Determine the (X, Y) coordinate at the center of the cell enclosing the given text.  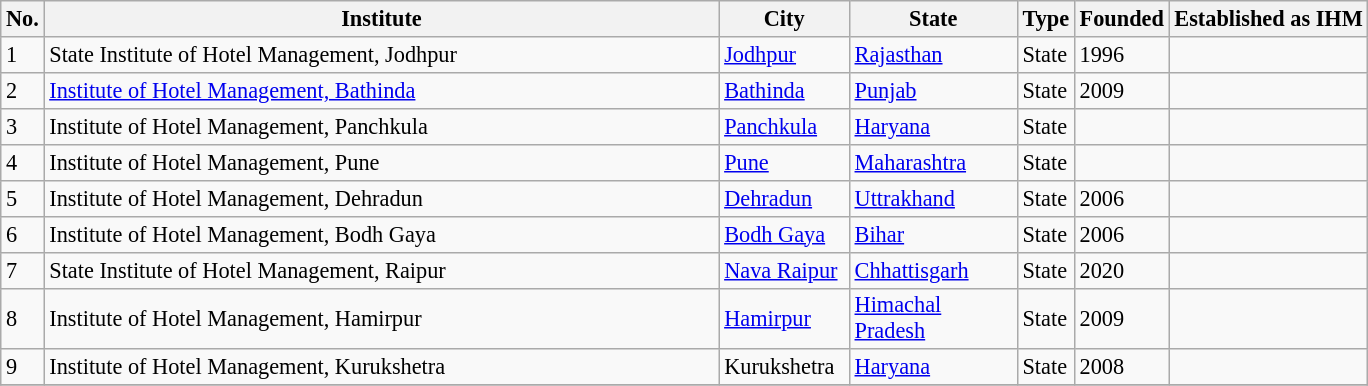
4 (22, 162)
6 (22, 234)
Hamirpur (784, 318)
3 (22, 126)
5 (22, 198)
Established as IHM (1268, 19)
2008 (1122, 367)
Institute of Hotel Management, Pune (382, 162)
Dehradun (784, 198)
Kurukshetra (784, 367)
Pune (784, 162)
Institute of Hotel Management, Kurukshetra (382, 367)
Nava Raipur (784, 270)
Chhattisgarh (933, 270)
State Institute of Hotel Management, Jodhpur (382, 55)
2020 (1122, 270)
1996 (1122, 55)
Institute of Hotel Management, Bodh Gaya (382, 234)
8 (22, 318)
Bihar (933, 234)
Institute (382, 19)
State Institute of Hotel Management, Raipur (382, 270)
Institute of Hotel Management, Dehradun (382, 198)
Institute of Hotel Management, Hamirpur (382, 318)
Founded (1122, 19)
Punjab (933, 90)
Uttrakhand (933, 198)
No. (22, 19)
Panchkula (784, 126)
9 (22, 367)
1 (22, 55)
Maharashtra (933, 162)
7 (22, 270)
City (784, 19)
Rajasthan (933, 55)
Himachal Pradesh (933, 318)
Jodhpur (784, 55)
Type (1046, 19)
Bathinda (784, 90)
Institute of Hotel Management, Bathinda (382, 90)
Institute of Hotel Management, Panchkula (382, 126)
Bodh Gaya (784, 234)
2 (22, 90)
